For the text-containing cell, return its midpoint in (x, y) coordinate format. 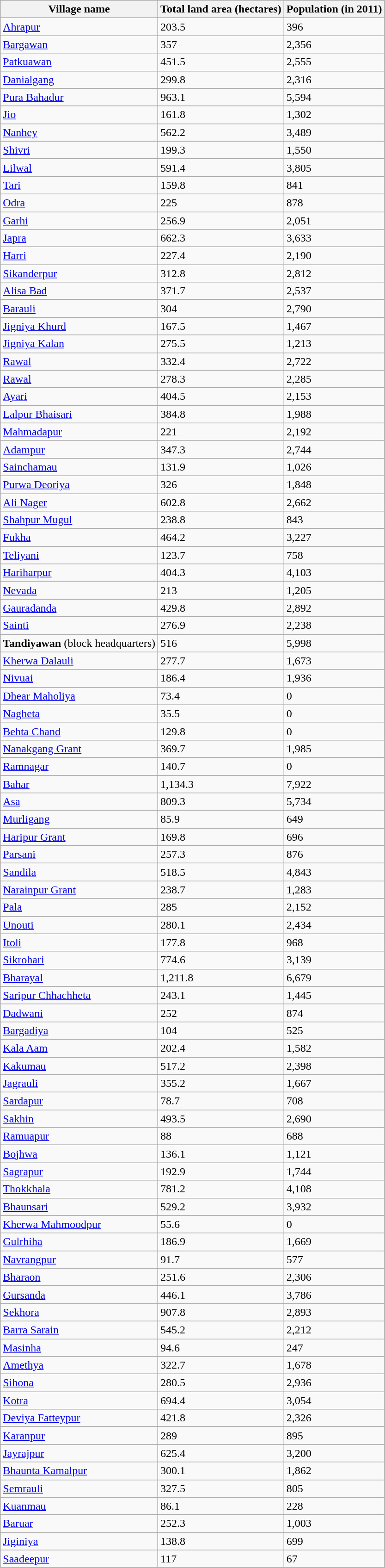
Nanhey (79, 132)
Tari (79, 185)
1,582 (334, 1048)
Japra (79, 238)
3,633 (334, 238)
129.8 (221, 731)
696 (334, 837)
247 (334, 1348)
280.1 (221, 925)
78.7 (221, 1101)
518.5 (221, 872)
252 (221, 1013)
781.2 (221, 1189)
299.8 (221, 80)
Gursanda (79, 1295)
Kuanmau (79, 1506)
404.5 (221, 397)
396 (334, 27)
451.5 (221, 62)
186.4 (221, 678)
2,434 (334, 925)
2,893 (334, 1312)
3,932 (334, 1207)
2,153 (334, 397)
Kala Aam (79, 1048)
Ahrapur (79, 27)
Danialgang (79, 80)
517.2 (221, 1066)
167.5 (221, 326)
2,051 (334, 221)
809.3 (221, 802)
Jagrauli (79, 1084)
694.4 (221, 1401)
963.1 (221, 97)
Kotra (79, 1401)
4,108 (334, 1189)
123.7 (221, 555)
159.8 (221, 185)
Jayrajpur (79, 1453)
6,679 (334, 978)
1,550 (334, 150)
199.3 (221, 150)
86.1 (221, 1506)
Masinha (79, 1348)
300.1 (221, 1471)
1,985 (334, 749)
Thokkhala (79, 1189)
2,356 (334, 44)
3,139 (334, 960)
Ali Nager (79, 502)
878 (334, 203)
Sardapur (79, 1101)
Bharaon (79, 1277)
404.3 (221, 573)
2,285 (334, 379)
Sekhora (79, 1312)
3,200 (334, 1453)
841 (334, 185)
708 (334, 1101)
91.7 (221, 1259)
1,211.8 (221, 978)
Purwa Deoriya (79, 484)
Amethya (79, 1365)
2,790 (334, 309)
Sakhin (79, 1119)
Sandila (79, 872)
Teliyani (79, 555)
Dhear Maholiya (79, 696)
1,744 (334, 1171)
257.3 (221, 855)
140.7 (221, 766)
Bargadiya (79, 1030)
Karanpur (79, 1436)
203.5 (221, 27)
357 (221, 44)
186.9 (221, 1242)
131.9 (221, 467)
Odra (79, 203)
275.5 (221, 344)
Barra Sarain (79, 1330)
Barauli (79, 309)
312.8 (221, 273)
Bahar (79, 784)
699 (334, 1541)
2,936 (334, 1383)
384.8 (221, 414)
347.3 (221, 449)
876 (334, 855)
Tandiyawan (block headquarters) (79, 643)
369.7 (221, 749)
355.2 (221, 1084)
1,862 (334, 1471)
1,667 (334, 1084)
Village name (79, 9)
Jio (79, 115)
5,594 (334, 97)
277.7 (221, 661)
Bojhwa (79, 1154)
907.8 (221, 1312)
Sainti (79, 626)
85.9 (221, 819)
1,673 (334, 661)
Jigniya Kalan (79, 344)
Jiginiya (79, 1541)
758 (334, 555)
4,103 (334, 573)
280.5 (221, 1383)
1,134.3 (221, 784)
2,306 (334, 1277)
805 (334, 1488)
Bharayal (79, 978)
2,238 (334, 626)
5,734 (334, 802)
Lilwal (79, 167)
3,786 (334, 1295)
Sikrohari (79, 960)
Patkuawan (79, 62)
Gauradanda (79, 608)
7,922 (334, 784)
493.5 (221, 1119)
Saadeepur (79, 1559)
243.1 (221, 995)
Bargawan (79, 44)
Ramuapur (79, 1136)
304 (221, 309)
Hariharpur (79, 573)
1,026 (334, 467)
2,398 (334, 1066)
276.9 (221, 626)
327.5 (221, 1488)
Kakumau (79, 1066)
421.8 (221, 1418)
55.6 (221, 1224)
169.8 (221, 837)
225 (221, 203)
5,998 (334, 643)
Bhaunsari (79, 1207)
1,445 (334, 995)
Garhi (79, 221)
774.6 (221, 960)
Sihona (79, 1383)
516 (221, 643)
3,227 (334, 538)
591.4 (221, 167)
Shahpur Mugul (79, 520)
2,892 (334, 608)
Bhaunta Kamalpur (79, 1471)
1,302 (334, 115)
221 (221, 432)
2,555 (334, 62)
1,678 (334, 1365)
117 (221, 1559)
Behta Chand (79, 731)
2,662 (334, 502)
3,054 (334, 1401)
688 (334, 1136)
649 (334, 819)
529.2 (221, 1207)
Population (in 2011) (334, 9)
Sagrapur (79, 1171)
562.2 (221, 132)
Kherwa Mahmoodpur (79, 1224)
Harri (79, 256)
Unouti (79, 925)
2,316 (334, 80)
Fukha (79, 538)
577 (334, 1259)
Murligang (79, 819)
285 (221, 907)
Lalpur Bhaisari (79, 414)
1,213 (334, 344)
Shivri (79, 150)
202.4 (221, 1048)
1,003 (334, 1524)
843 (334, 520)
Mahmadapur (79, 432)
Alisa Bad (79, 291)
2,212 (334, 1330)
Pala (79, 907)
3,805 (334, 167)
545.2 (221, 1330)
73.4 (221, 696)
1,283 (334, 890)
Sikanderpur (79, 273)
Adampur (79, 449)
2,190 (334, 256)
Deviya Fatteypur (79, 1418)
238.8 (221, 520)
136.1 (221, 1154)
2,812 (334, 273)
602.8 (221, 502)
161.8 (221, 115)
251.6 (221, 1277)
371.7 (221, 291)
Nivuai (79, 678)
Asa (79, 802)
1,669 (334, 1242)
Semrauli (79, 1488)
446.1 (221, 1295)
3,489 (334, 132)
464.2 (221, 538)
Itoli (79, 942)
88 (221, 1136)
332.4 (221, 361)
177.8 (221, 942)
Total land area (hectares) (221, 9)
1,467 (334, 326)
Dadwani (79, 1013)
104 (221, 1030)
238.7 (221, 890)
227.4 (221, 256)
67 (334, 1559)
429.8 (221, 608)
Baruar (79, 1524)
1,988 (334, 414)
278.3 (221, 379)
4,843 (334, 872)
968 (334, 942)
192.9 (221, 1171)
625.4 (221, 1453)
Navrangpur (79, 1259)
213 (221, 590)
35.5 (221, 713)
2,537 (334, 291)
Kherwa Dalauli (79, 661)
Sainchamau (79, 467)
2,192 (334, 432)
662.3 (221, 238)
2,152 (334, 907)
256.9 (221, 221)
895 (334, 1436)
1,848 (334, 484)
228 (334, 1506)
1,121 (334, 1154)
525 (334, 1030)
Parsani (79, 855)
322.7 (221, 1365)
2,722 (334, 361)
326 (221, 484)
289 (221, 1436)
Nanakgang Grant (79, 749)
Haripur Grant (79, 837)
Jigniya Khurd (79, 326)
138.8 (221, 1541)
1,936 (334, 678)
Ramnagar (79, 766)
Saripur Chhachheta (79, 995)
1,205 (334, 590)
Gulrhiha (79, 1242)
2,690 (334, 1119)
Nevada (79, 590)
Narainpur Grant (79, 890)
Ayari (79, 397)
2,744 (334, 449)
252.3 (221, 1524)
94.6 (221, 1348)
Pura Bahadur (79, 97)
2,326 (334, 1418)
874 (334, 1013)
Nagheta (79, 713)
